Return the [X, Y] coordinate for the center point of the cell that contains the specified text.  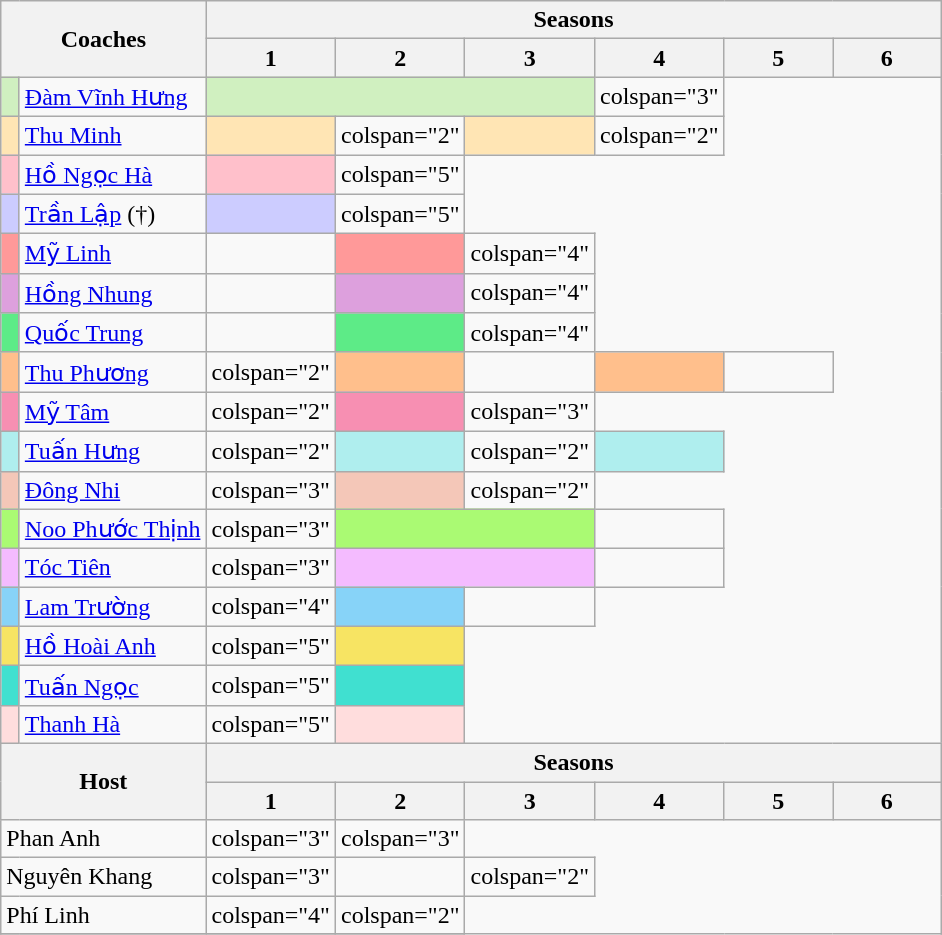
Host [104, 781]
Hồ Ngọc Hà [112, 174]
Nguyên Khang [104, 877]
Hồng Nhung [112, 293]
Tuấn Hưng [112, 451]
Phan Anh [104, 839]
Lam Trường [112, 607]
Thanh Hà [112, 724]
Quốc Trung [112, 333]
Mỹ Tâm [112, 412]
Coaches [104, 39]
Tuấn Ngọc [112, 686]
Phí Linh [104, 915]
Đông Nhi [112, 490]
Đàm Vĩnh Hưng [112, 97]
Thu Phương [112, 372]
Hồ Hoài Anh [112, 646]
Tóc Tiên [112, 568]
Thu Minh [112, 135]
Trần Lập (†) [112, 214]
Mỹ Linh [112, 254]
Noo Phước Thịnh [112, 529]
